Provide the (x, y) coordinate of the cell's center where the given text is located.  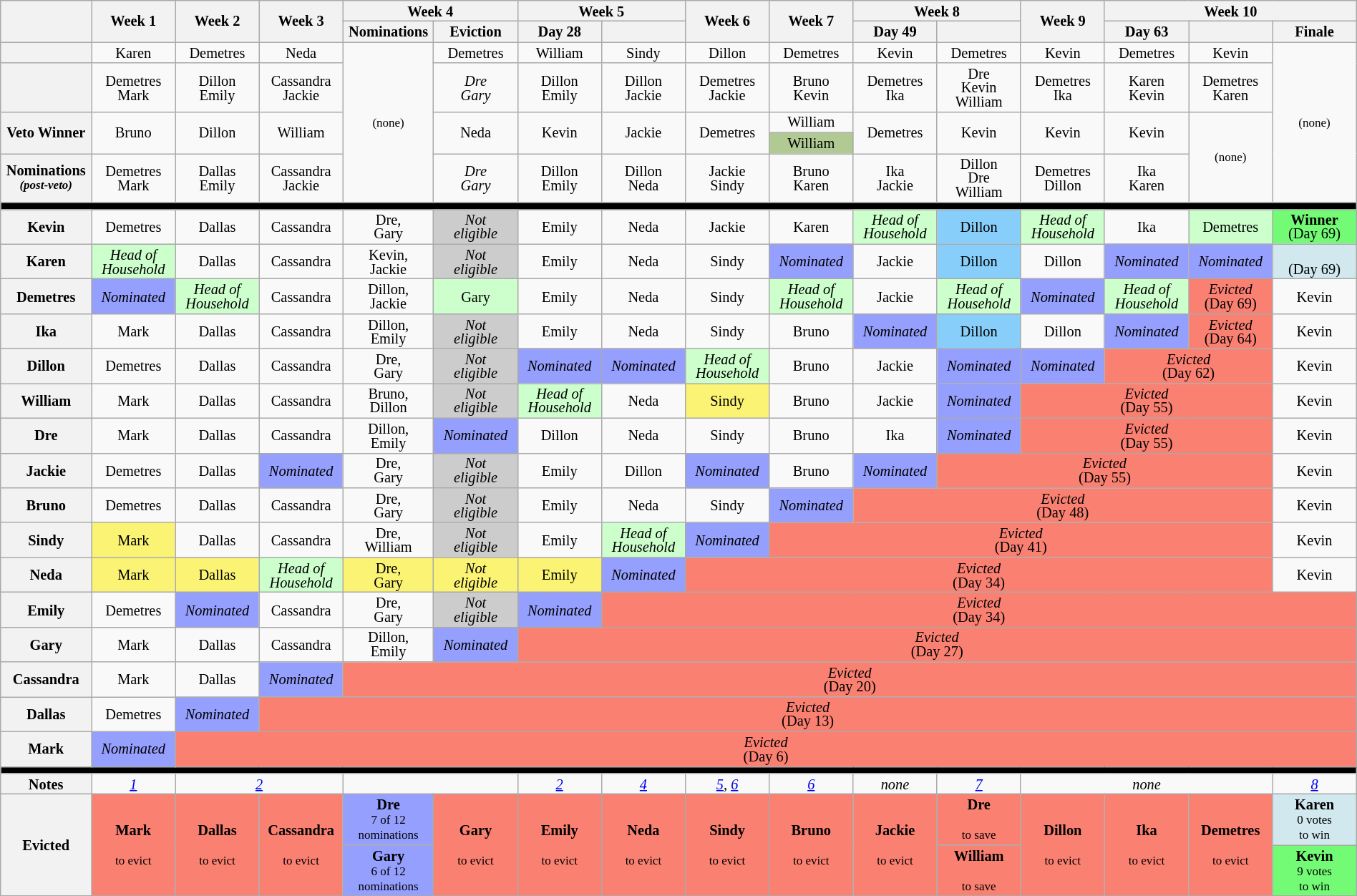
Dillonto evict (1062, 844)
BrunoKevin (812, 87)
Jackieto evict (895, 844)
IkaKaren (1147, 177)
DreKevinWilliam (979, 87)
KarenKevin (1147, 87)
IkaJackie (895, 177)
Evicted(Day 48) (1063, 505)
Emily to evict (560, 844)
Ikato evict (1147, 844)
Veto Winner (46, 132)
Kevin,Jackie (388, 262)
Demetresto evict (1231, 844)
DemetresKaren (1231, 87)
Evicted(Day 20) (850, 680)
Dre (46, 435)
Week 9 (1062, 21)
Cassandrato evict (301, 844)
Evicted(Day 64) (1231, 331)
Dre7 of 12nominations (388, 819)
DemetresJackie (727, 87)
Week 8 (937, 10)
Week 6 (727, 21)
Sindy to evict (727, 844)
Nominations (388, 31)
BrunoKaren (812, 177)
Finale (1314, 31)
Week 7 (812, 21)
DallasEmily (218, 177)
Day 63 (1147, 31)
Karen0 votesto win (1314, 819)
Williamto save (979, 870)
Day 28 (560, 31)
Evicted(Day 69) (1231, 296)
7 (979, 783)
Neda to evict (643, 844)
Evicted (46, 844)
Gary6 of 12nominations (388, 870)
DillonNeda (643, 177)
Week 2 (218, 21)
Week 1 (133, 21)
Day 49 (895, 31)
JackieSindy (727, 177)
Dallas to evict (218, 844)
Notes (46, 783)
Week 3 (301, 21)
6 (812, 783)
Bruno,Dillon (388, 401)
Week 5 (601, 10)
8 (1314, 783)
Week 4 (430, 10)
(Day 69) (1314, 262)
Evicted(Day 13) (807, 714)
DemetresDillon (1062, 177)
Winner(Day 69) (1314, 226)
Kevin9 votesto win (1314, 870)
4 (643, 783)
Dre,William (388, 540)
Evicted(Day 41) (1021, 540)
Dillon,Jackie (388, 296)
Eviction (475, 31)
Gary to evict (475, 844)
Dreto save (979, 819)
DillonDreWilliam (979, 177)
Evicted(Day 6) (766, 749)
5, 6 (727, 783)
Evicted(Day 27) (937, 644)
Evicted(Day 62) (1188, 366)
Week 10 (1230, 10)
1 (133, 783)
Mark to evict (133, 844)
DillonJackie (643, 87)
Bruno to evict (812, 844)
Nominations(post-veto) (46, 177)
